Output the [x, y] coordinate of the center of the cell containing the given text.  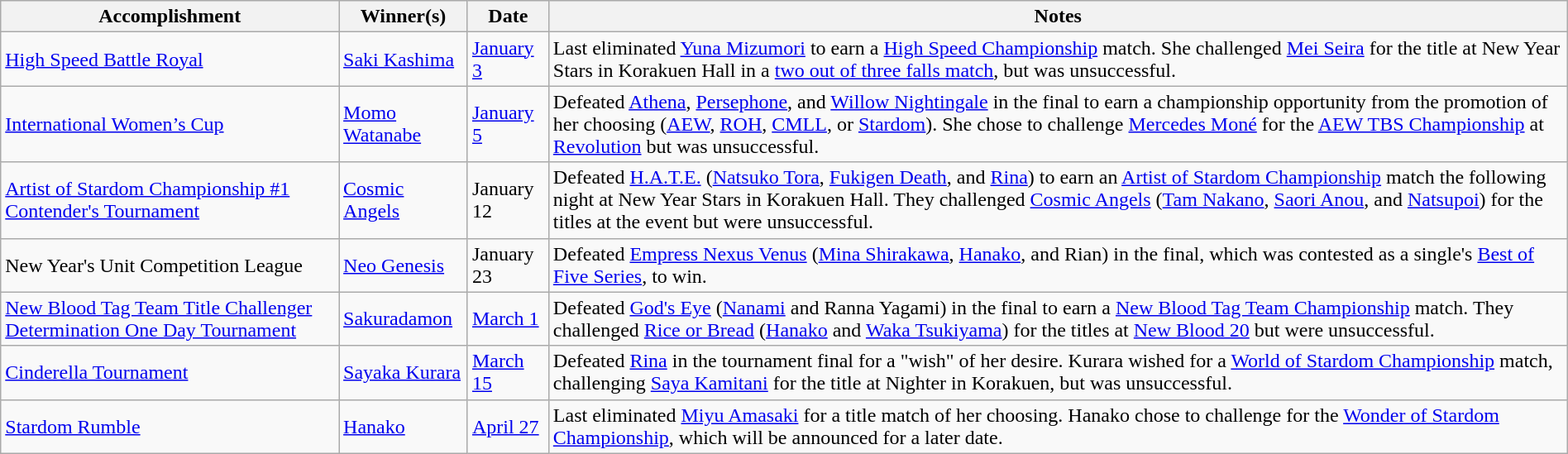
Hanako [404, 427]
Cinderella Tournament [170, 372]
Momo Watanabe [404, 124]
Cosmic Angels [404, 200]
International Women’s Cup [170, 124]
January 12 [508, 200]
High Speed Battle Royal [170, 60]
January 3 [508, 60]
March 1 [508, 319]
New Year's Unit Competition League [170, 265]
Stardom Rumble [170, 427]
Defeated Empress Nexus Venus (Mina Shirakawa, Hanako, and Rian) in the final, which was contested as a single's Best of Five Series, to win. [1058, 265]
Winner(s) [404, 17]
New Blood Tag Team Title Challenger Determination One Day Tournament [170, 319]
January 5 [508, 124]
Artist of Stardom Championship #1 Contender's Tournament [170, 200]
Accomplishment [170, 17]
Date [508, 17]
Saki Kashima [404, 60]
March 15 [508, 372]
January 23 [508, 265]
Sakuradamon [404, 319]
April 27 [508, 427]
Sayaka Kurara [404, 372]
Neo Genesis [404, 265]
Notes [1058, 17]
